Output the [x, y] coordinate of the center of the cell containing the given text.  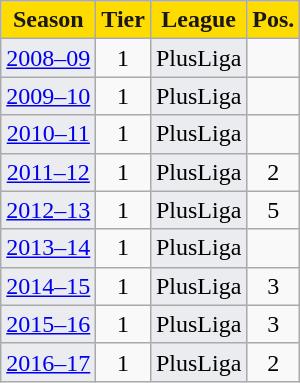
Pos. [274, 20]
2015–16 [48, 324]
2008–09 [48, 58]
2012–13 [48, 210]
2014–15 [48, 286]
2009–10 [48, 96]
2011–12 [48, 172]
Season [48, 20]
Tier [124, 20]
2013–14 [48, 248]
5 [274, 210]
League [198, 20]
2016–17 [48, 362]
2010–11 [48, 134]
